Provide the (x, y) coordinate of the cell's center where the given text is located.  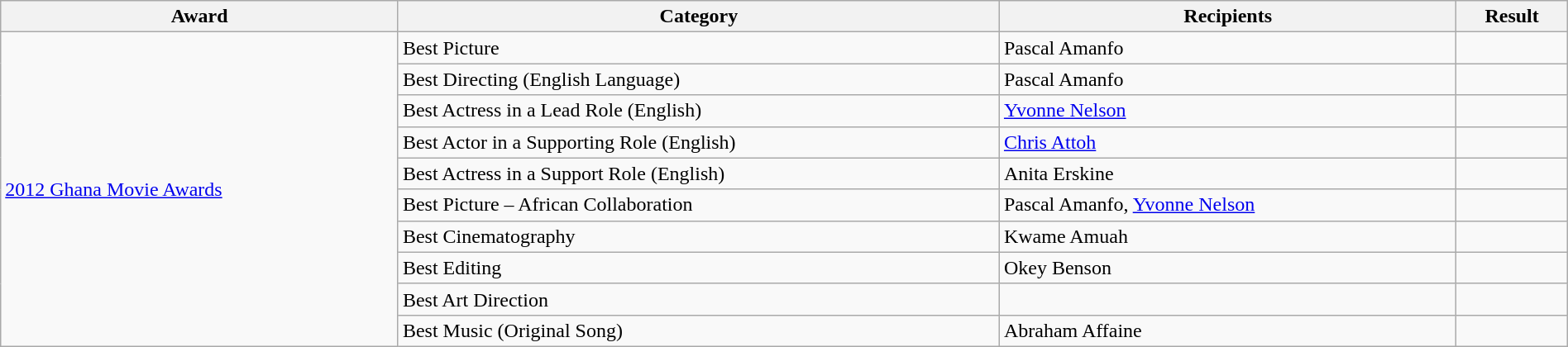
Best Picture (698, 48)
Best Editing (698, 268)
Anita Erskine (1227, 173)
Pascal Amanfo, Yvonne Nelson (1227, 205)
Kwame Amuah (1227, 236)
Best Picture – African Collaboration (698, 205)
Chris Attoh (1227, 142)
Best Actor in a Supporting Role (English) (698, 142)
Award (200, 17)
Best Directing (English Language) (698, 79)
Best Cinematography (698, 236)
Best Actress in a Support Role (English) (698, 173)
Recipients (1227, 17)
Yvonne Nelson (1227, 111)
Best Actress in a Lead Role (English) (698, 111)
Category (698, 17)
Best Music (Original Song) (698, 330)
Result (1512, 17)
Abraham Affaine (1227, 330)
2012 Ghana Movie Awards (200, 190)
Okey Benson (1227, 268)
Best Art Direction (698, 299)
